Identify which cell holds the provided text, then report its (X, Y) central coordinate. 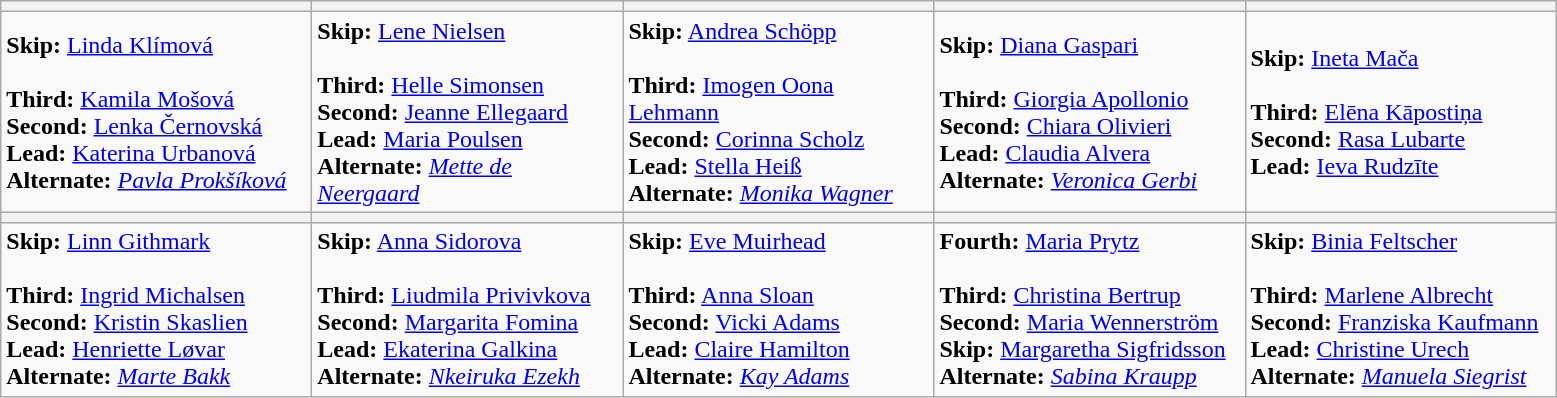
Skip: Anna SidorovaThird: Liudmila Privivkova Second: Margarita Fomina Lead: Ekaterina Galkina Alternate: Nkeiruka Ezekh (468, 310)
Skip: Ineta MačaThird: Elēna Kāpostiņa Second: Rasa Lubarte Lead: Ieva Rudzīte (1400, 112)
Skip: Binia FeltscherThird: Marlene Albrecht Second: Franziska Kaufmann Lead: Christine Urech Alternate: Manuela Siegrist (1400, 310)
Skip: Andrea SchöppThird: Imogen Oona Lehmann Second: Corinna Scholz Lead: Stella Heiß Alternate: Monika Wagner (778, 112)
Skip: Linn GithmarkThird: Ingrid Michalsen Second: Kristin Skaslien Lead: Henriette Løvar Alternate: Marte Bakk (156, 310)
Skip: Diana GaspariThird: Giorgia Apollonio Second: Chiara Olivieri Lead: Claudia Alvera Alternate: Veronica Gerbi (1090, 112)
Skip: Lene NielsenThird: Helle Simonsen Second: Jeanne Ellegaard Lead: Maria Poulsen Alternate: Mette de Neergaard (468, 112)
Skip: Linda KlímováThird: Kamila Mošová Second: Lenka Černovská Lead: Katerina Urbanová Alternate: Pavla Prokšíková (156, 112)
Skip: Eve MuirheadThird: Anna Sloan Second: Vicki Adams Lead: Claire Hamilton Alternate: Kay Adams (778, 310)
Fourth: Maria PrytzThird: Christina Bertrup Second: Maria Wennerström Skip: Margaretha Sigfridsson Alternate: Sabina Kraupp (1090, 310)
